Capture the cell that displays the provided text and extract its (X, Y) central coordinate. 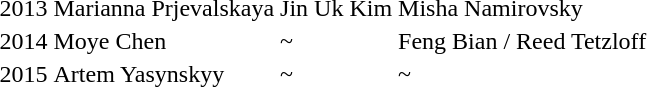
Moye Chen (164, 41)
~ (336, 41)
